Find where the given text appears and provide that cell's center as (x, y) coordinate. 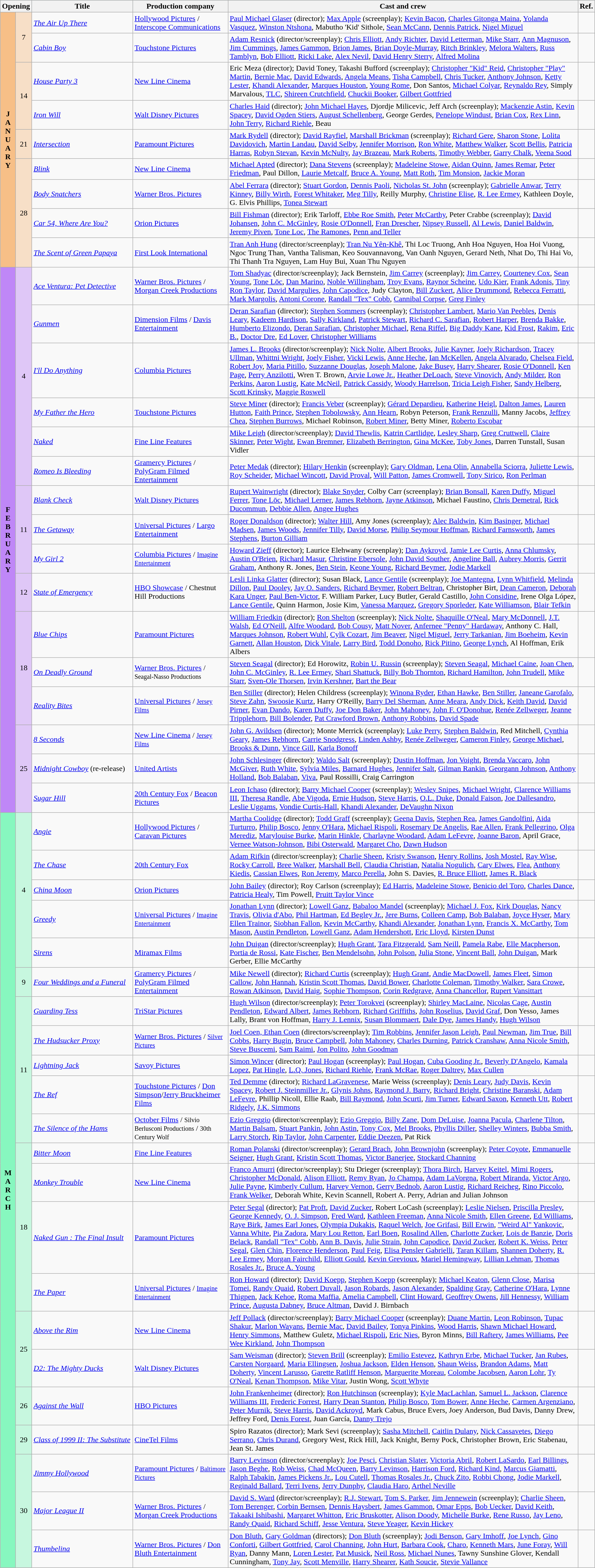
30 (24, 1511)
I'll Do Anything (82, 370)
Thumbelina (82, 1549)
Title (82, 6)
Columbia Pictures / Imagine Entertainment (181, 559)
Angie (82, 831)
Blank Check (82, 500)
Lightning Jack (82, 1065)
Sirens (82, 953)
Above the Rim (82, 1330)
HBO Showcase / Chestnut Hill Productions (181, 592)
Greedy (82, 919)
Warner Bros. Pictures (181, 194)
29 (24, 1440)
D2: The Mighty Ducks (82, 1368)
Four Weddings and a Funeral (82, 982)
Major League II (82, 1511)
Romeo Is Bleeding (82, 471)
Blue Chips (82, 634)
Warner Bros. Pictures / Seagal-Nasso Productions (181, 672)
Cast and crew (403, 6)
The Chase (82, 865)
Naked (82, 442)
Miramax Films (181, 953)
Ref. (586, 6)
My Girl 2 (82, 559)
Sugar Hill (82, 798)
CineTel Films (181, 1440)
China Moon (82, 890)
Class of 1999 II: The Substitute (82, 1440)
Naked Gun : The Final Insult (82, 1237)
Jimmy Hollywood (82, 1473)
7 (24, 37)
Hollywood Pictures / Caravan Pictures (181, 831)
The Air Up There (82, 23)
United Artists (181, 768)
Universal Pictures / Largo Entertainment (181, 529)
14 (24, 96)
The Hudsucker Proxy (82, 1040)
Cabin Boy (82, 48)
First Look International (181, 252)
FEBRUARY (8, 540)
26 (24, 1406)
Hollywood Pictures / Interscope Communications (181, 23)
The Ref (82, 1094)
New Line Cinema / Jersey Films (181, 739)
HBO Pictures (181, 1406)
MARCH (8, 1190)
Body Snatchers (82, 194)
Intersection (82, 144)
9 (24, 982)
Dimension Films / Davis Entertainment (181, 324)
Warner Bros. Pictures / Silver Pictures (181, 1040)
The Silence of the Hams (82, 1128)
House Party 3 (82, 81)
28 (24, 213)
Monkey Trouble (82, 1182)
Opening (16, 6)
My Father the Hero (82, 412)
Production company (181, 6)
20th Century Fox / Beacon Pictures (181, 798)
JANUARY (8, 140)
Warner Bros. Pictures / Don Bluth Entertainment (181, 1549)
Paramount Pictures / Baltimore Pictures (181, 1473)
Touchstone Pictures / Don Simpson/Jerry Bruckheimer Films (181, 1094)
Bitter Moon (82, 1153)
State of Emergency (82, 592)
Universal Pictures / Jersey Films (181, 706)
The Paper (82, 1292)
Iron Will (82, 115)
On Deadly Ground (82, 672)
21 (24, 144)
Car 54, Where Are You? (82, 223)
12 (24, 592)
Gunmen (82, 324)
TriStar Pictures (181, 1011)
Against the Wall (82, 1406)
8 Seconds (82, 739)
The Getaway (82, 529)
Savoy Pictures (181, 1065)
Guarding Tess (82, 1011)
October Films / Silvio Berlusconi Productions / 30th Century Wolf (181, 1128)
20th Century Fox (181, 865)
Ace Ventura: Pet Detective (82, 286)
Midnight Cowboy (re-release) (82, 768)
Blink (82, 169)
Reality Bites (82, 706)
The Scent of Green Papaya (82, 252)
Columbia Pictures (181, 370)
